Return (X, Y) of the center of cell containing provided text 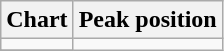
Chart (37, 20)
Peak position (148, 20)
